For the text-containing cell, return its midpoint in [x, y] coordinate format. 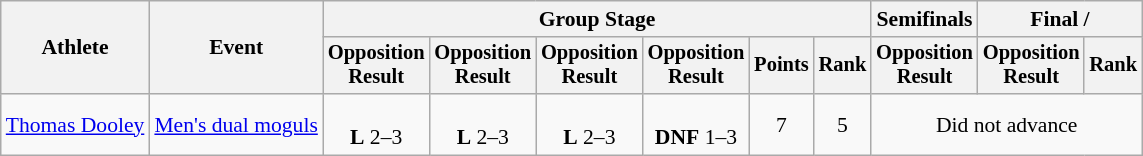
5 [843, 124]
Did not advance [1006, 124]
Final / [1060, 19]
DNF 1–3 [696, 124]
Group Stage [597, 19]
Men's dual moguls [236, 124]
Points [781, 66]
7 [781, 124]
Event [236, 48]
Athlete [76, 48]
Semifinals [924, 19]
Thomas Dooley [76, 124]
